Find where the given text appears and provide that cell's center as [x, y] coordinate. 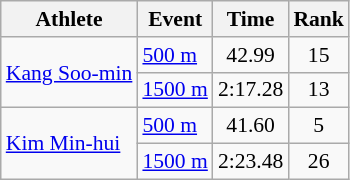
Rank [318, 19]
15 [318, 55]
42.99 [250, 55]
5 [318, 126]
13 [318, 90]
2:17.28 [250, 90]
Athlete [70, 19]
41.60 [250, 126]
Kim Min-hui [70, 144]
Event [174, 19]
26 [318, 162]
2:23.48 [250, 162]
Kang Soo-min [70, 72]
Time [250, 19]
